Find where the given text appears and provide that cell's center as (x, y) coordinate. 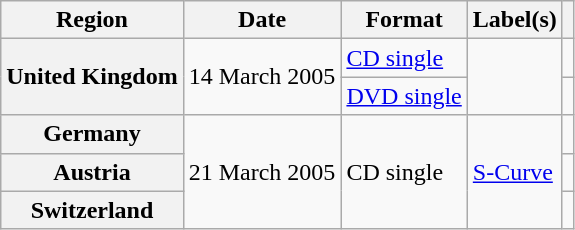
Label(s) (514, 20)
DVD single (404, 96)
Germany (92, 134)
Region (92, 20)
Format (404, 20)
S-Curve (514, 172)
Austria (92, 172)
14 March 2005 (262, 77)
Date (262, 20)
United Kingdom (92, 77)
21 March 2005 (262, 172)
Switzerland (92, 210)
